Find where the given text appears and provide that cell's center as (x, y) coordinate. 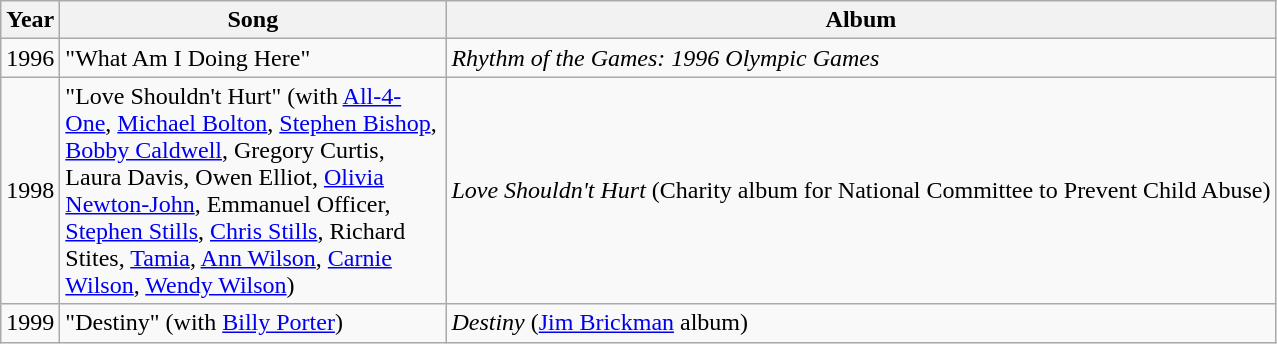
"What Am I Doing Here" (253, 58)
1998 (30, 190)
Destiny (Jim Brickman album) (861, 323)
Song (253, 20)
1999 (30, 323)
Rhythm of the Games: 1996 Olympic Games (861, 58)
Love Shouldn't Hurt (Charity album for National Committee to Prevent Child Abuse) (861, 190)
Album (861, 20)
1996 (30, 58)
Year (30, 20)
"Destiny" (with Billy Porter) (253, 323)
